For the text-containing cell, return its midpoint in [X, Y] coordinate format. 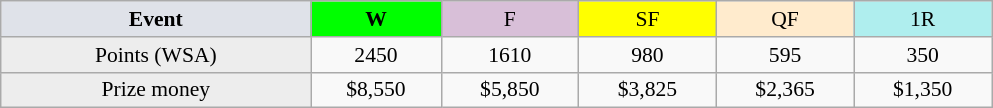
1610 [510, 55]
Prize money [156, 90]
$5,850 [510, 90]
W [376, 19]
F [510, 19]
SF [648, 19]
980 [648, 55]
$1,350 [923, 90]
2450 [376, 55]
Event [156, 19]
QF [785, 19]
595 [785, 55]
Points (WSA) [156, 55]
350 [923, 55]
1R [923, 19]
$3,825 [648, 90]
$8,550 [376, 90]
$2,365 [785, 90]
